Locate the cell with the specified text and output its [X, Y] center coordinate. 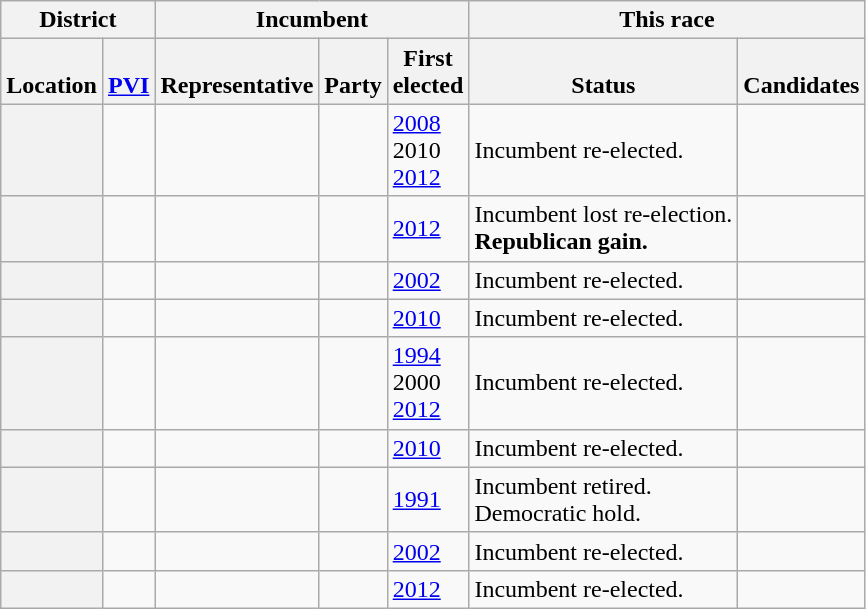
Candidates [802, 72]
Status [604, 72]
This race [667, 20]
Location [52, 72]
Representative [237, 72]
1991 [428, 500]
Party [353, 72]
Incumbent lost re-election.Republican gain. [604, 228]
Firstelected [428, 72]
Incumbent retired.Democratic hold. [604, 500]
PVI [128, 72]
Incumbent [312, 20]
20082010 2012 [428, 150]
19942000 2012 [428, 383]
District [78, 20]
